From the cell containing the given text, extract its center point as [X, Y] coordinate. 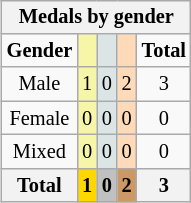
Male [40, 84]
Medals by gender [96, 17]
Female [40, 118]
Gender [40, 51]
Mixed [40, 152]
